Extract the [x, y] coordinate from the center of the cell holding the provided text.  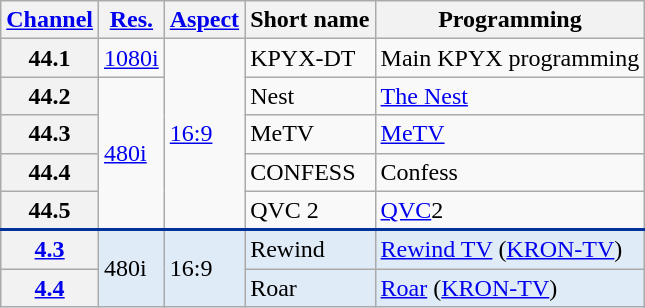
44.4 [50, 172]
Programming [510, 20]
Main KPYX programming [510, 58]
44.2 [50, 96]
QVC 2 [310, 210]
Res. [132, 20]
QVC2 [510, 210]
Short name [310, 20]
Nest [310, 96]
4.4 [50, 288]
1080i [132, 58]
44.1 [50, 58]
44.3 [50, 134]
Rewind TV (KRON-TV) [510, 250]
44.5 [50, 210]
Roar [310, 288]
CONFESS [310, 172]
Confess [510, 172]
Aspect [204, 20]
Roar (KRON-TV) [510, 288]
KPYX-DT [310, 58]
Channel [50, 20]
The Nest [510, 96]
4.3 [50, 250]
Rewind [310, 250]
